Provide the [X, Y] coordinate of the cell's center where the given text is located.  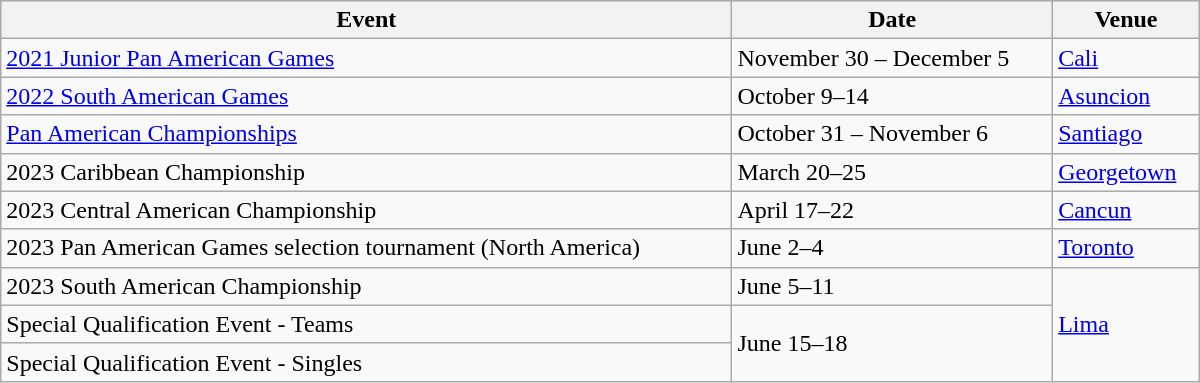
Special Qualification Event - Singles [366, 362]
Pan American Championships [366, 134]
March 20–25 [892, 172]
2023 Pan American Games selection tournament (North America) [366, 248]
April 17–22 [892, 210]
Cancun [1126, 210]
Santiago [1126, 134]
Special Qualification Event - Teams [366, 324]
June 2–4 [892, 248]
2023 Central American Championship [366, 210]
Venue [1126, 20]
2021 Junior Pan American Games [366, 58]
2022 South American Games [366, 96]
2023 Caribbean Championship [366, 172]
June 15–18 [892, 343]
Lima [1126, 324]
Toronto [1126, 248]
2023 South American Championship [366, 286]
October 31 – November 6 [892, 134]
October 9–14 [892, 96]
Event [366, 20]
Asuncion [1126, 96]
Date [892, 20]
Georgetown [1126, 172]
Cali [1126, 58]
June 5–11 [892, 286]
November 30 – December 5 [892, 58]
